Locate the cell with the specified text and output its (x, y) center coordinate. 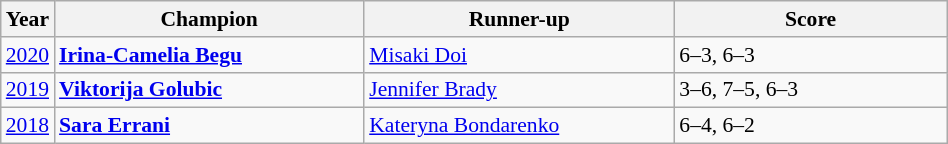
Misaki Doi (519, 55)
Champion (209, 19)
Year (28, 19)
Viktorija Golubic (209, 90)
Runner-up (519, 19)
2019 (28, 90)
2018 (28, 126)
6–4, 6–2 (810, 126)
3–6, 7–5, 6–3 (810, 90)
Kateryna Bondarenko (519, 126)
Score (810, 19)
Sara Errani (209, 126)
6–3, 6–3 (810, 55)
Irina-Camelia Begu (209, 55)
Jennifer Brady (519, 90)
2020 (28, 55)
